Capture the cell that displays the provided text and extract its (x, y) central coordinate. 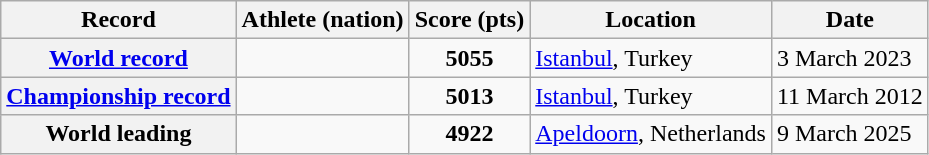
Date (850, 20)
Athlete (nation) (322, 20)
4922 (470, 134)
World record (118, 58)
3 March 2023 (850, 58)
Championship record (118, 96)
Score (pts) (470, 20)
Location (651, 20)
World leading (118, 134)
Apeldoorn, Netherlands (651, 134)
5013 (470, 96)
11 March 2012 (850, 96)
9 March 2025 (850, 134)
5055 (470, 58)
Record (118, 20)
